Identify which cell holds the provided text, then report its [X, Y] central coordinate. 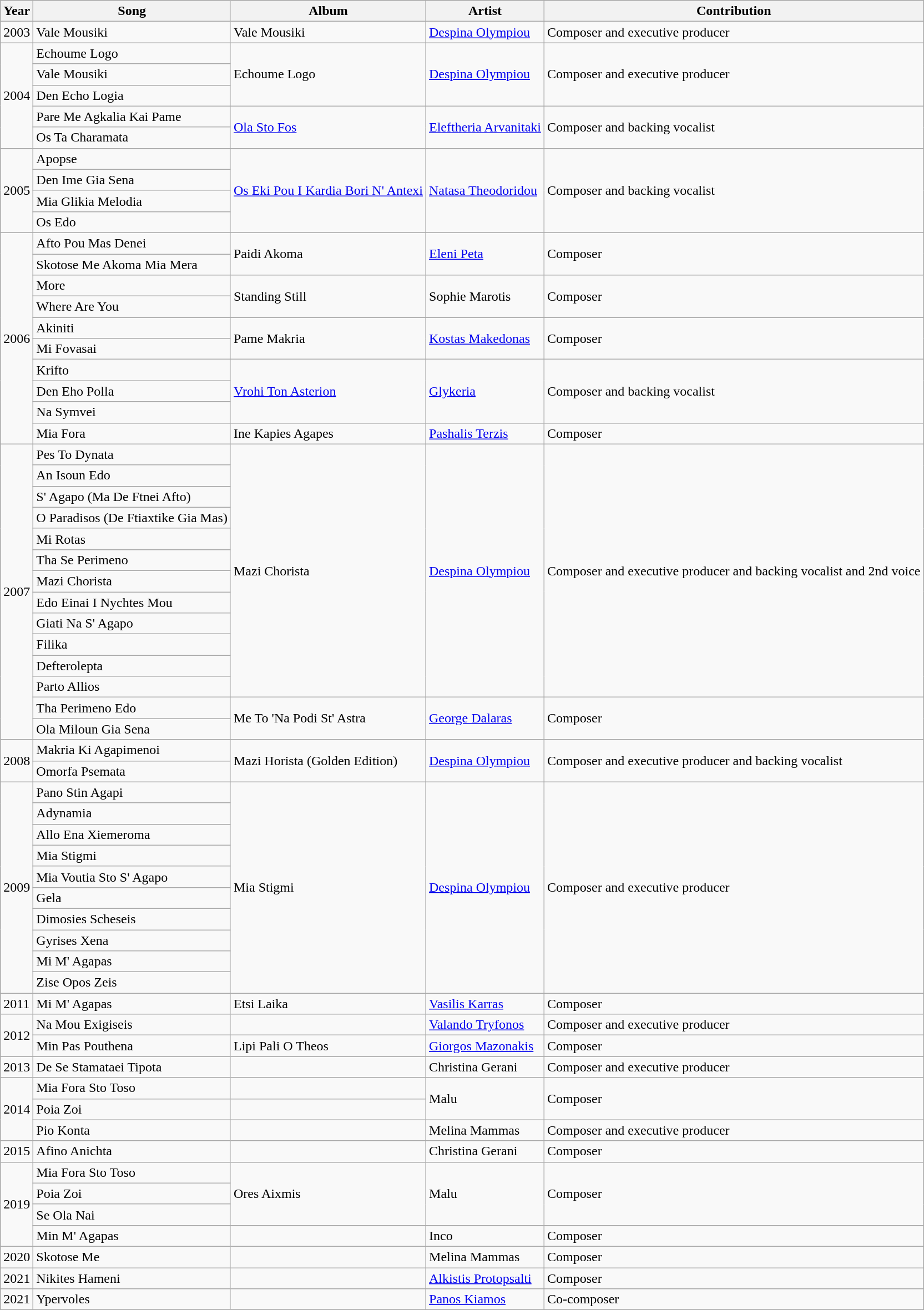
Afto Pou Mas Denei [132, 243]
S' Agapo (Ma De Ftnei Afto) [132, 497]
Vasilis Karras [485, 1004]
2003 [17, 32]
Os Eki Pou I Kardia Bori N' Antexi [328, 190]
Ola Sto Fos [328, 127]
Ores Aixmis [328, 1193]
Pame Makria [328, 338]
Album [328, 11]
Mia Glikia Melodia [132, 201]
Etsi Laika [328, 1004]
Mazi Horista (Golden Edition) [328, 761]
Pes To Dynata [132, 454]
2020 [17, 1257]
Min M' Agapas [132, 1236]
Eleni Peta [485, 254]
2012 [17, 1035]
Apopse [132, 159]
Allo Ena Xiemeroma [132, 834]
Eleftheria Arvanitaki [485, 127]
Gyrises Xena [132, 940]
Contribution [734, 11]
Inco [485, 1236]
Os Ta Charamata [132, 138]
Alkistis Protopsalti [485, 1278]
Valando Tryfonos [485, 1025]
Composer and executive producer and backing vocalist [734, 761]
Kostas Makedonas [485, 338]
Artist [485, 11]
Dimosies Scheseis [132, 919]
Os Edo [132, 222]
Den Ime Gia Sena [132, 180]
Edo Einai I Nychtes Mou [132, 602]
Omorfa Psemata [132, 771]
O Paradisos (De Ftiaxtike Gia Mas) [132, 518]
Co-composer [734, 1299]
2008 [17, 761]
2006 [17, 338]
Lipi Pali O Theos [328, 1046]
2005 [17, 190]
Skotose Me [132, 1257]
Adynamia [132, 813]
Glykeria [485, 391]
2013 [17, 1067]
Afino Anichta [132, 1151]
Pashalis Terzis [485, 433]
Na Symvei [132, 412]
Composer and executive producer and backing vocalist and 2nd voice [734, 570]
Filika [132, 645]
Parto Allios [132, 687]
Den Eho Polla [132, 391]
Mi Rotas [132, 539]
Skotose Me Akoma Mia Mera [132, 265]
Year [17, 11]
2015 [17, 1151]
Giorgos Mazonakis [485, 1046]
Makria Ki Agapimenoi [132, 750]
Zise Opos Zeis [132, 983]
Tha Se Perimeno [132, 560]
More [132, 286]
An Isoun Edo [132, 476]
Mia Fora [132, 433]
Me To 'Na Podi St' Astra [328, 719]
Pio Konta [132, 1130]
Pare Me Agkalia Kai Pame [132, 117]
2011 [17, 1004]
Mia Voutia Sto S' Agapo [132, 877]
Gela [132, 898]
2007 [17, 591]
2009 [17, 888]
Where Are You [132, 307]
Paidi Akoma [328, 254]
George Dalaras [485, 719]
Min Pas Pouthena [132, 1046]
2014 [17, 1109]
2019 [17, 1204]
Ine Kapies Agapes [328, 433]
Ypervoles [132, 1299]
Ola Miloun Gia Sena [132, 729]
Se Ola Nai [132, 1215]
Panos Kiamos [485, 1299]
Sophie Marotis [485, 296]
Defterolepta [132, 666]
Na Mou Exigiseis [132, 1025]
2004 [17, 95]
Mi Fovasai [132, 349]
Krifto [132, 370]
Song [132, 11]
Pano Stin Agapi [132, 792]
Tha Perimeno Edo [132, 708]
Akiniti [132, 328]
Vrohi Ton Asterion [328, 391]
Giati Na S' Agapo [132, 624]
Nikites Hameni [132, 1278]
De Se Stamataei Tipota [132, 1067]
Den Echo Logia [132, 95]
Natasa Theodoridou [485, 190]
Standing Still [328, 296]
